Find where the given text appears and provide that cell's center as [X, Y] coordinate. 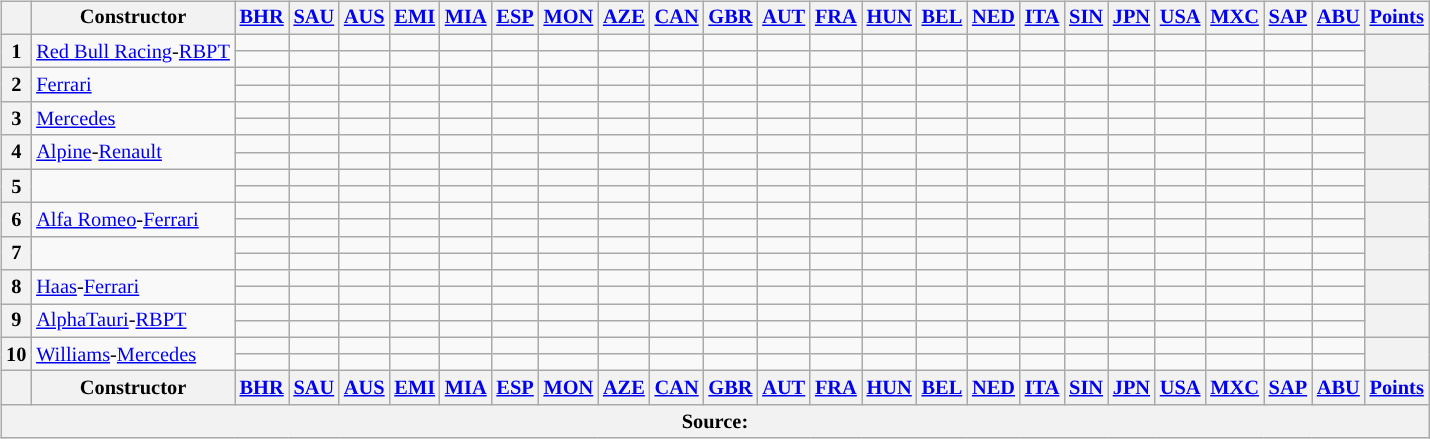
4 [16, 152]
5 [16, 186]
8 [16, 287]
Alfa Romeo-Ferrari [132, 220]
2 [16, 85]
1 [16, 51]
AlphaTauri-RBPT [132, 321]
9 [16, 321]
Haas-Ferrari [132, 287]
Ferrari [132, 85]
Williams-Mercedes [132, 354]
6 [16, 220]
Source: [714, 422]
3 [16, 119]
7 [16, 253]
10 [16, 354]
Alpine-Renault [132, 152]
Mercedes [132, 119]
Red Bull Racing-RBPT [132, 51]
